Extract the [X, Y] coordinate from the center of the cell holding the provided text.  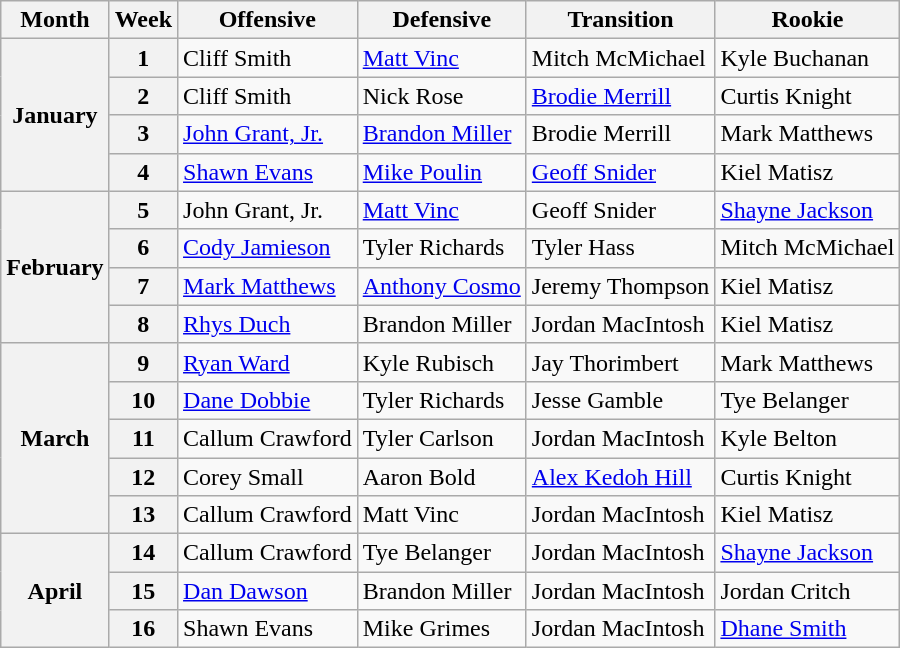
Jeremy Thompson [620, 286]
7 [143, 286]
Jay Thorimbert [620, 362]
Dane Dobbie [268, 400]
2 [143, 96]
16 [143, 629]
Offensive [268, 20]
Nick Rose [442, 96]
April [55, 591]
Anthony Cosmo [442, 286]
4 [143, 172]
Tyler Carlson [442, 438]
Dhane Smith [808, 629]
Alex Kedoh Hill [620, 477]
January [55, 115]
Kyle Buchanan [808, 58]
Rhys Duch [268, 324]
Dan Dawson [268, 591]
Ryan Ward [268, 362]
Tyler Hass [620, 248]
11 [143, 438]
8 [143, 324]
3 [143, 134]
15 [143, 591]
Rookie [808, 20]
Cody Jamieson [268, 248]
Kyle Belton [808, 438]
Mike Grimes [442, 629]
Transition [620, 20]
Month [55, 20]
Week [143, 20]
9 [143, 362]
Corey Small [268, 477]
Jesse Gamble [620, 400]
February [55, 267]
10 [143, 400]
Defensive [442, 20]
1 [143, 58]
Aaron Bold [442, 477]
13 [143, 515]
March [55, 438]
5 [143, 210]
Kyle Rubisch [442, 362]
6 [143, 248]
Mike Poulin [442, 172]
Jordan Critch [808, 591]
14 [143, 553]
12 [143, 477]
